For the text-containing cell, return its midpoint in (X, Y) coordinate format. 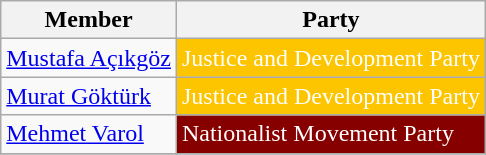
Nationalist Movement Party (330, 134)
Murat Göktürk (89, 96)
Mustafa Açıkgöz (89, 58)
Member (89, 20)
Mehmet Varol (89, 134)
Party (330, 20)
